Return (X, Y) of the center of cell containing provided text 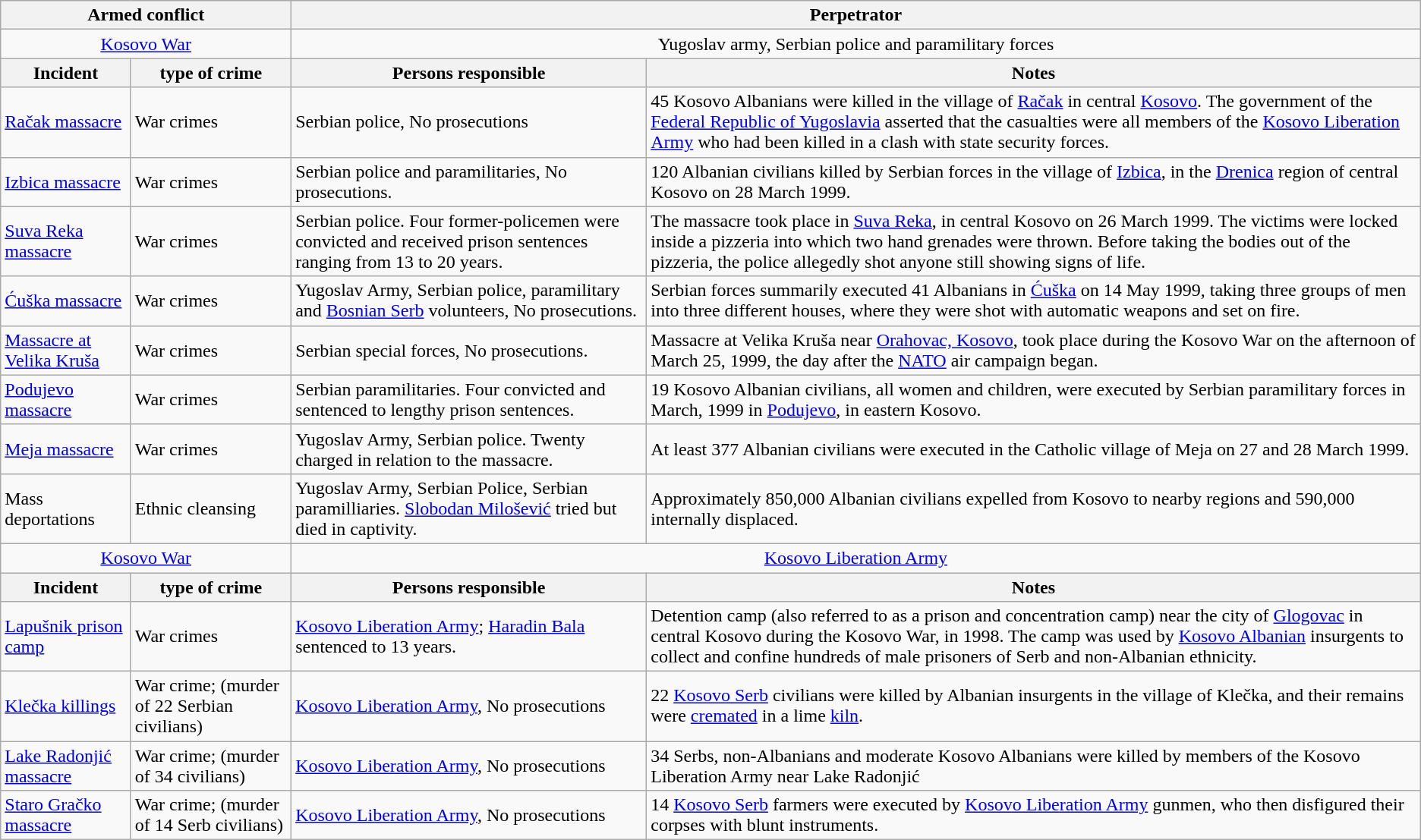
Izbica massacre (65, 182)
Račak massacre (65, 122)
Serbian police and paramilitaries, No prosecutions. (469, 182)
Massacre at Velika Kruša (65, 351)
14 Kosovo Serb farmers were executed by Kosovo Liberation Army gunmen, who then disfigured their corpses with blunt instruments. (1034, 815)
Podujevo massacre (65, 399)
Staro Gračko massacre (65, 815)
34 Serbs, non-Albanians and moderate Kosovo Albanians were killed by members of the Kosovo Liberation Army near Lake Radonjić (1034, 766)
At least 377 Albanian civilians were executed in the Catholic village of Meja on 27 and 28 March 1999. (1034, 449)
Armed conflict (146, 15)
War crime; (murder of 34 civilians) (211, 766)
War crime; (murder of 22 Serbian civilians) (211, 706)
Serbian police. Four former-policemen were convicted and received prison sentences ranging from 13 to 20 years. (469, 241)
Approximately 850,000 Albanian civilians expelled from Kosovo to nearby regions and 590,000 internally displaced. (1034, 508)
Suva Reka massacre (65, 241)
Meja massacre (65, 449)
Klečka killings (65, 706)
Yugoslav Army, Serbian police. Twenty charged in relation to the massacre. (469, 449)
Yugoslav army, Serbian police and paramilitary forces (856, 44)
Yugoslav Army, Serbian Police, Serbian paramilliaries. Slobodan Milošević tried but died in captivity. (469, 508)
Lapušnik prison camp (65, 637)
Ethnic cleansing (211, 508)
Lake Radonjić massacre (65, 766)
War crime; (murder of 14 Serb civilians) (211, 815)
120 Albanian civilians killed by Serbian forces in the village of Izbica, in the Drenica region of central Kosovo on 28 March 1999. (1034, 182)
22 Kosovo Serb civilians were killed by Albanian insurgents in the village of Klečka, and their remains were cremated in a lime kiln. (1034, 706)
Serbian paramilitaries. Four convicted and sentenced to lengthy prison sentences. (469, 399)
Ćuška massacre (65, 300)
19 Kosovo Albanian civilians, all women and children, were executed by Serbian paramilitary forces in March, 1999 in Podujevo, in eastern Kosovo. (1034, 399)
Kosovo Liberation Army (856, 558)
Kosovo Liberation Army; Haradin Bala sentenced to 13 years. (469, 637)
Serbian police, No prosecutions (469, 122)
Perpetrator (856, 15)
Serbian special forces, No prosecutions. (469, 351)
Yugoslav Army, Serbian police, paramilitary and Bosnian Serb volunteers, No prosecutions. (469, 300)
Mass deportations (65, 508)
